Return [x, y] of the center of cell containing provided text 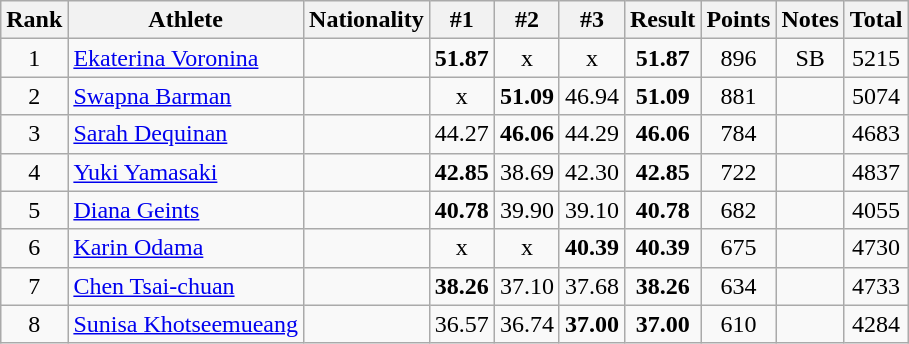
Chen Tsai-chuan [186, 286]
Nationality [367, 20]
Sunisa Khotseemueang [186, 324]
Result [662, 20]
39.90 [526, 210]
5215 [876, 58]
4055 [876, 210]
Diana Geints [186, 210]
682 [738, 210]
4683 [876, 134]
36.57 [462, 324]
Notes [810, 20]
37.10 [526, 286]
6 [34, 248]
Points [738, 20]
Sarah Dequinan [186, 134]
2 [34, 96]
675 [738, 248]
4837 [876, 172]
610 [738, 324]
4733 [876, 286]
634 [738, 286]
#3 [592, 20]
#2 [526, 20]
4 [34, 172]
44.27 [462, 134]
Karin Odama [186, 248]
Ekaterina Voronina [186, 58]
1 [34, 58]
37.68 [592, 286]
SB [810, 58]
44.29 [592, 134]
Yuki Yamasaki [186, 172]
896 [738, 58]
Athlete [186, 20]
#1 [462, 20]
4730 [876, 248]
38.69 [526, 172]
Total [876, 20]
4284 [876, 324]
42.30 [592, 172]
39.10 [592, 210]
8 [34, 324]
3 [34, 134]
46.94 [592, 96]
784 [738, 134]
7 [34, 286]
Rank [34, 20]
5074 [876, 96]
36.74 [526, 324]
5 [34, 210]
881 [738, 96]
722 [738, 172]
Swapna Barman [186, 96]
